Capture the cell that displays the provided text and extract its [X, Y] central coordinate. 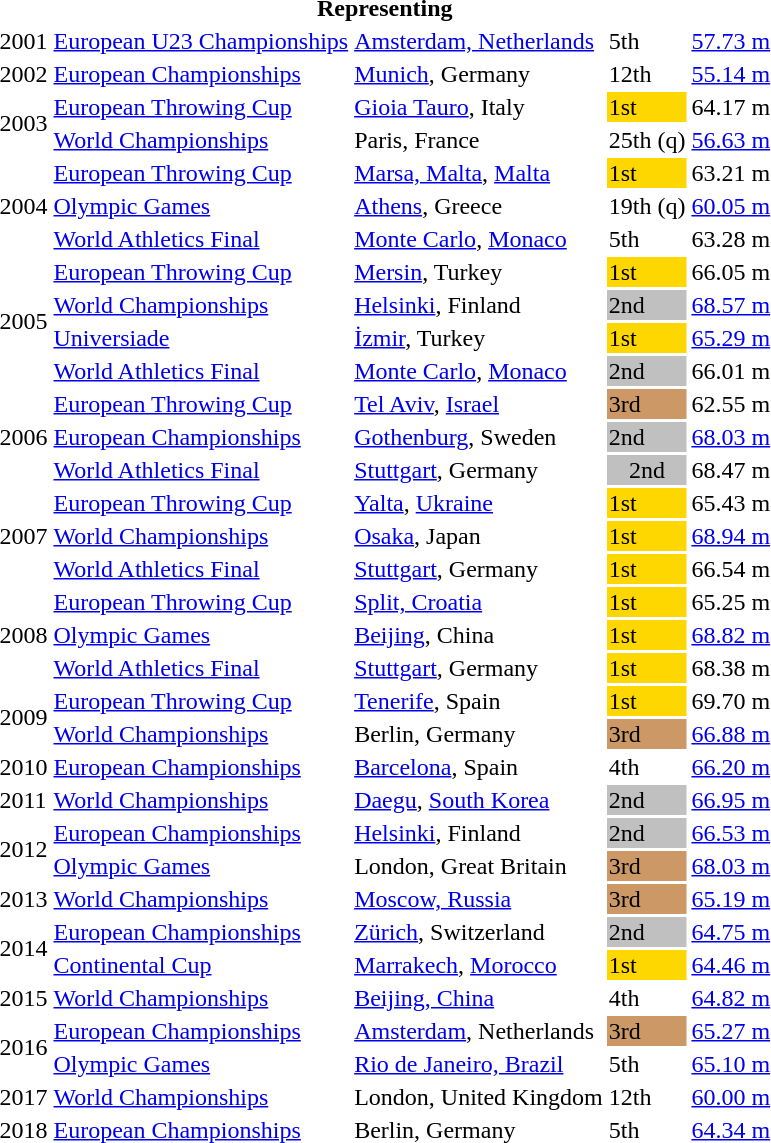
Moscow, Russia [479, 899]
Munich, Germany [479, 74]
Athens, Greece [479, 206]
Zürich, Switzerland [479, 932]
İzmir, Turkey [479, 338]
Split, Croatia [479, 602]
Barcelona, Spain [479, 767]
Continental Cup [201, 965]
Yalta, Ukraine [479, 503]
Paris, France [479, 140]
Daegu, South Korea [479, 800]
Mersin, Turkey [479, 272]
Tel Aviv, Israel [479, 404]
Marrakech, Morocco [479, 965]
Gioia Tauro, Italy [479, 107]
European U23 Championships [201, 41]
Universiade [201, 338]
Gothenburg, Sweden [479, 437]
25th (q) [647, 140]
Marsa, Malta, Malta [479, 173]
Rio de Janeiro, Brazil [479, 1064]
London, Great Britain [479, 866]
Berlin, Germany [479, 734]
Osaka, Japan [479, 536]
Tenerife, Spain [479, 701]
19th (q) [647, 206]
London, United Kingdom [479, 1097]
